Scan for the cell matching the given text and deliver its [X, Y] coordinate at center. 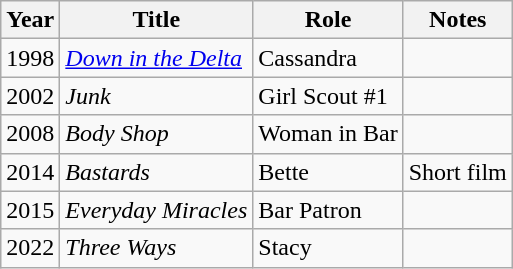
Short film [458, 172]
2008 [30, 134]
Girl Scout #1 [328, 96]
Title [156, 20]
Bastards [156, 172]
2002 [30, 96]
Notes [458, 20]
Bar Patron [328, 210]
Down in the Delta [156, 58]
Bette [328, 172]
Year [30, 20]
Body Shop [156, 134]
1998 [30, 58]
2022 [30, 248]
Woman in Bar [328, 134]
Stacy [328, 248]
Role [328, 20]
Three Ways [156, 248]
Junk [156, 96]
Cassandra [328, 58]
2014 [30, 172]
2015 [30, 210]
Everyday Miracles [156, 210]
